Determine the (x, y) coordinate at the center of the cell enclosing the given text.  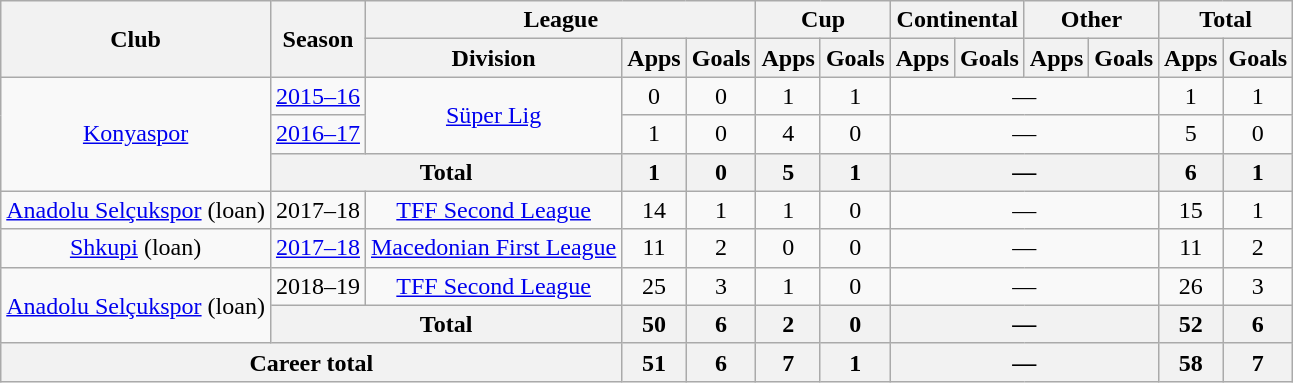
2018–19 (318, 286)
52 (1191, 324)
Macedonian First League (493, 248)
Club (136, 39)
Career total (312, 362)
Shkupi (loan) (136, 248)
58 (1191, 362)
Division (493, 58)
League (560, 20)
Süper Lig (493, 115)
Cup (823, 20)
Konyaspor (136, 134)
4 (788, 134)
26 (1191, 286)
15 (1191, 210)
51 (654, 362)
2016–17 (318, 134)
14 (654, 210)
Season (318, 39)
Continental (957, 20)
2015–16 (318, 96)
50 (654, 324)
Other (1091, 20)
25 (654, 286)
